Extract the [X, Y] coordinate from the center of the cell holding the provided text.  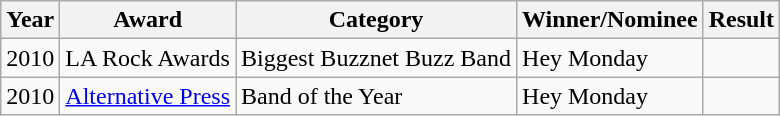
Year [30, 20]
Band of the Year [376, 96]
Category [376, 20]
Alternative Press [148, 96]
Award [148, 20]
Winner/Nominee [610, 20]
Biggest Buzznet Buzz Band [376, 58]
Result [741, 20]
LA Rock Awards [148, 58]
